Provide the (x, y) coordinate of the cell's center where the given text is located.  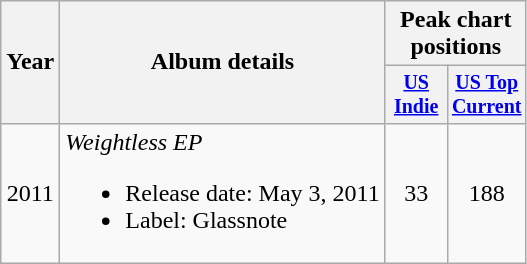
Album details (222, 62)
2011 (30, 193)
33 (416, 193)
Peak chart positions (456, 34)
188 (486, 193)
Weightless EPRelease date: May 3, 2011Label: Glassnote (222, 193)
US Indie (416, 94)
Year (30, 62)
US Top Current (486, 94)
